Return the [x, y] coordinate for the center point of the cell that contains the specified text.  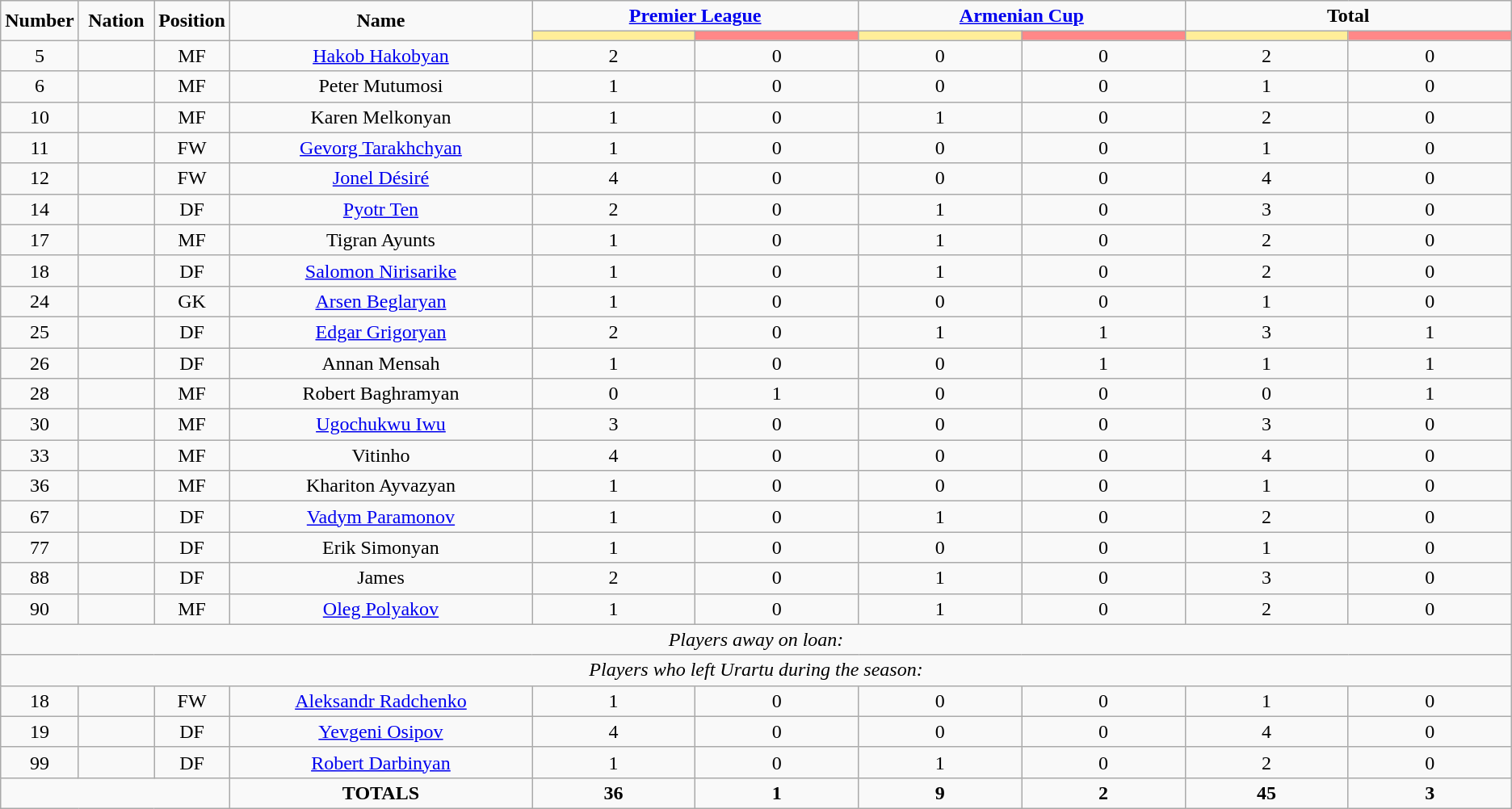
Total [1348, 16]
6 [40, 86]
Khariton Ayvazyan [380, 486]
9 [940, 793]
Pyotr Ten [380, 209]
33 [40, 455]
24 [40, 301]
James [380, 578]
19 [40, 731]
Annan Mensah [380, 363]
17 [40, 240]
45 [1266, 793]
Yevgeni Osipov [380, 731]
11 [40, 148]
Peter Mutumosi [380, 86]
Ugochukwu Iwu [380, 425]
12 [40, 178]
90 [40, 609]
26 [40, 363]
Position [192, 21]
88 [40, 578]
Aleksandr Radchenko [380, 701]
Armenian Cup [1022, 16]
Name [380, 21]
Oleg Polyakov [380, 609]
5 [40, 56]
77 [40, 547]
TOTALS [380, 793]
Erik Simonyan [380, 547]
Premier League [695, 16]
Players away on loan: [756, 639]
Jonel Désiré [380, 178]
28 [40, 394]
GK [192, 301]
Vitinho [380, 455]
30 [40, 425]
Salomon Nirisarike [380, 270]
14 [40, 209]
Hakob Hakobyan [380, 56]
Karen Melkonyan [380, 117]
Gevorg Tarakhchyan [380, 148]
Robert Darbinyan [380, 762]
99 [40, 762]
10 [40, 117]
Edgar Grigoryan [380, 332]
67 [40, 517]
Players who left Urartu during the season: [756, 670]
25 [40, 332]
Nation [116, 21]
Tigran Ayunts [380, 240]
Robert Baghramyan [380, 394]
Arsen Beglaryan [380, 301]
Number [40, 21]
Vadym Paramonov [380, 517]
